Capture the cell that displays the provided text and extract its [X, Y] central coordinate. 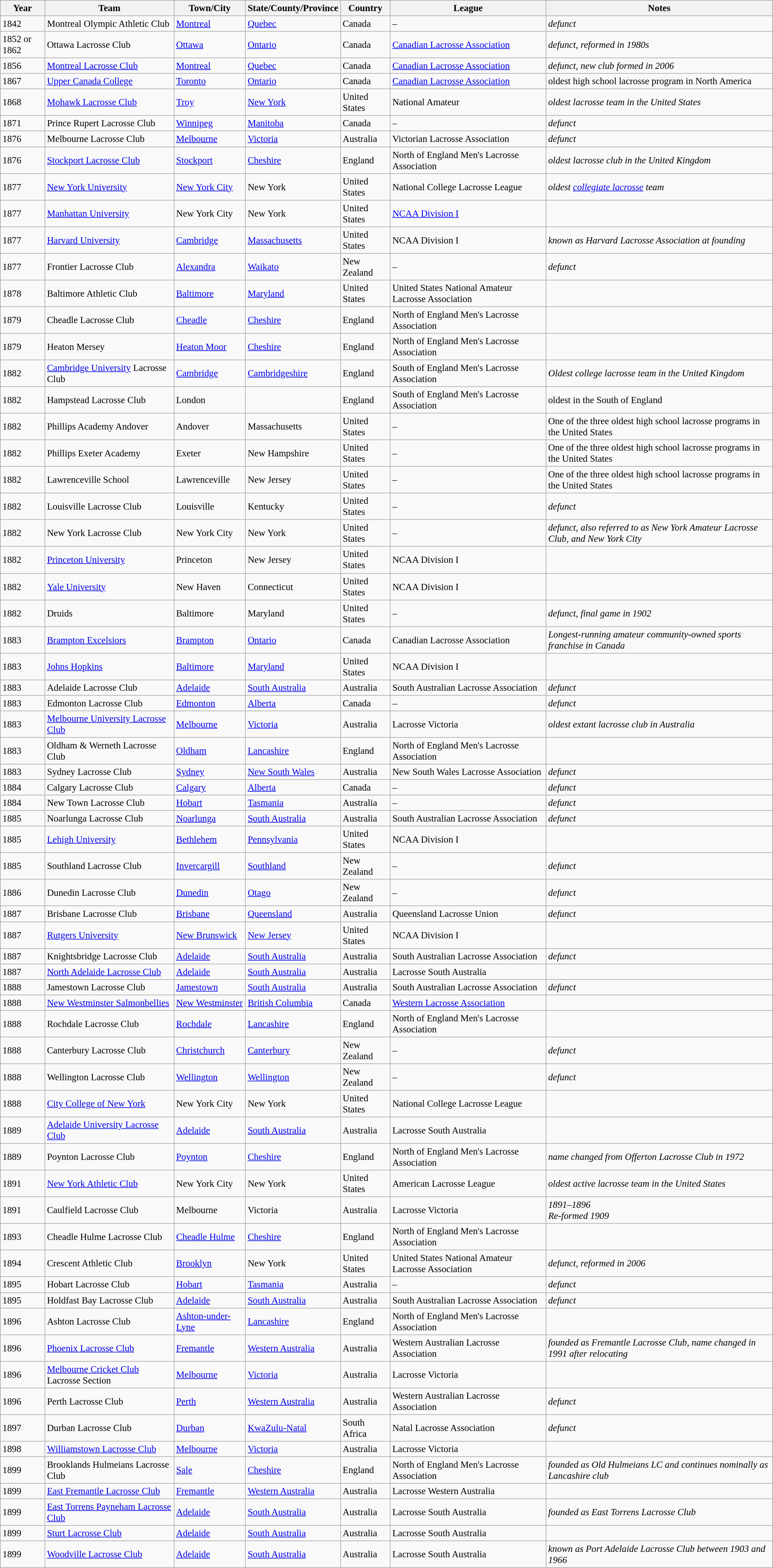
East Fremantle Lacrosse Club [110, 1491]
Kentucky [293, 507]
Sydney Lacrosse Club [110, 772]
League [468, 8]
Ottawa Lacrosse Club [110, 45]
Prince Rupert Lacrosse Club [110, 123]
Durban Lacrosse Club [110, 1428]
Pennsylvania [293, 839]
founded as Old Hulmeians LC and continues nominally as Lancashire club [659, 1470]
Caulfield Lacrosse Club [110, 1211]
Harvard University [110, 240]
Yale University [110, 587]
Otago [293, 893]
founded as East Torrens Lacrosse Club [659, 1513]
1852 or 1862 [23, 45]
Cheadle Hulme [210, 1237]
defunct, final game in 1902 [659, 613]
defunct, reformed in 1980s [659, 45]
1898 [23, 1449]
Queensland [293, 914]
defunct, new club formed in 2006 [659, 66]
Princeton University [110, 560]
London [210, 400]
Brooklyn [210, 1263]
Lacrosse Western Australia [468, 1491]
Winnipeg [210, 123]
Cheadle Hulme Lacrosse Club [110, 1237]
Adelaide Lacrosse Club [110, 688]
New York Athletic Club [110, 1183]
North Adelaide Lacrosse Club [110, 972]
Brisbane Lacrosse Club [110, 914]
Oldham [210, 751]
Louisville [210, 507]
Phillips Academy Andover [110, 427]
Manhattan University [110, 214]
1886 [23, 893]
Connecticut [293, 587]
Lawrenceville School [110, 480]
Queensland Lacrosse Union [468, 914]
East Torrens Payneham Lacrosse Club [110, 1513]
Exeter [210, 453]
Johns Hopkins [110, 667]
South Africa [365, 1428]
Ashton Lacrosse Club [110, 1321]
1878 [23, 294]
Western Lacrosse Association [468, 1003]
Druids [110, 613]
Stockport [210, 160]
Baltimore Athletic Club [110, 294]
Brampton Excelsiors [110, 640]
Melbourne Lacrosse Club [110, 139]
Durban [210, 1428]
Alexandra [210, 267]
Brooklands Hulmeians Lacrosse Club [110, 1470]
Natal Lacrosse Association [468, 1428]
Perth Lacrosse Club [110, 1401]
1893 [23, 1237]
Heaton Moor [210, 347]
Jamestown Lacrosse Club [110, 987]
Waikato [293, 267]
1868 [23, 102]
Sydney [210, 772]
New York Lacrosse Club [110, 533]
Canterbury Lacrosse Club [110, 1051]
Notes [659, 8]
Upper Canada College [110, 81]
Country [365, 8]
City College of New York [110, 1103]
Canterbury [293, 1051]
Montreal Lacrosse Club [110, 66]
Oldest college lacrosse team in the United Kingdom [659, 373]
Toronto [210, 81]
New Hampshire [293, 453]
Perth [210, 1401]
National Amateur [468, 102]
New South Wales [293, 772]
Team [110, 8]
defunct, also referred to as New York Amateur Lacrosse Club, and New York City [659, 533]
1894 [23, 1263]
Frontier Lacrosse Club [110, 267]
Jamestown [210, 987]
Cheadle Lacrosse Club [110, 320]
Phillips Exeter Academy [110, 453]
Rochdale [210, 1024]
1891–1896Re-formed 1909 [659, 1211]
Woodville Lacrosse Club [110, 1555]
New Westminster Salmonbellies [110, 1003]
New Town Lacrosse Club [110, 803]
oldest lacrosse club in the United Kingdom [659, 160]
Brampton [210, 640]
Melbourne University Lacrosse Club [110, 725]
Holdfast Bay Lacrosse Club [110, 1300]
Victorian Lacrosse Association [468, 139]
Cheadle [210, 320]
State/County/Province [293, 8]
Noarlunga Lacrosse Club [110, 819]
Heaton Mersey [110, 347]
Andover [210, 427]
Louisville Lacrosse Club [110, 507]
Ashton-under-Lyne [210, 1321]
1867 [23, 81]
KwaZulu-Natal [293, 1428]
Lehigh University [110, 839]
Longest-running amateur community-owned sports franchise in Canada [659, 640]
Southland [293, 867]
1897 [23, 1428]
oldest extant lacrosse club in Australia [659, 725]
oldest lacrosse team in the United States [659, 102]
Cambridge University Lacrosse Club [110, 373]
Rochdale Lacrosse Club [110, 1024]
Dunedin [210, 893]
oldest high school lacrosse program in North America [659, 81]
Sturt Lacrosse Club [110, 1533]
Invercargill [210, 867]
Noarlunga [210, 819]
1856 [23, 66]
1871 [23, 123]
Calgary Lacrosse Club [110, 788]
Mohawk Lacrosse Club [110, 102]
Hampstead Lacrosse Club [110, 400]
Sale [210, 1470]
oldest in the South of England [659, 400]
New Brunswick [210, 935]
Christchurch [210, 1051]
New Haven [210, 587]
Rutgers University [110, 935]
name changed from Offerton Lacrosse Club in 1972 [659, 1157]
known as Port Adelaide Lacrosse Club between 1903 and 1966 [659, 1555]
Phoenix Lacrosse Club [110, 1348]
New South Wales Lacrosse Association [468, 772]
New Westminster [210, 1003]
New York University [110, 187]
Manitoba [293, 123]
Troy [210, 102]
Brisbane [210, 914]
Williamstown Lacrosse Club [110, 1449]
defunct, reformed in 2006 [659, 1263]
Edmonton Lacrosse Club [110, 703]
Cambridgeshire [293, 373]
Wellington Lacrosse Club [110, 1077]
Town/City [210, 8]
Melbourne Cricket Club Lacrosse Section [110, 1375]
Poynton Lacrosse Club [110, 1157]
Calgary [210, 788]
Dunedin Lacrosse Club [110, 893]
Lawrenceville [210, 480]
American Lacrosse League [468, 1183]
Princeton [210, 560]
Ottawa [210, 45]
Poynton [210, 1157]
Bethlehem [210, 839]
Crescent Athletic Club [110, 1263]
Edmonton [210, 703]
Year [23, 8]
Hobart Lacrosse Club [110, 1285]
Adelaide University Lacrosse Club [110, 1131]
1842 [23, 24]
Oldham & Werneth Lacrosse Club [110, 751]
founded as Fremantle Lacrosse Club, name changed in 1991 after relocating [659, 1348]
Stockport Lacrosse Club [110, 160]
Knightsbridge Lacrosse Club [110, 956]
Southland Lacrosse Club [110, 867]
oldest active lacrosse team in the United States [659, 1183]
Montreal Olympic Athletic Club [110, 24]
oldest collegiate lacrosse team [659, 187]
British Columbia [293, 1003]
known as Harvard Lacrosse Association at founding [659, 240]
